Detect which cell encompasses the target text, then output its [x, y] center coordinate. 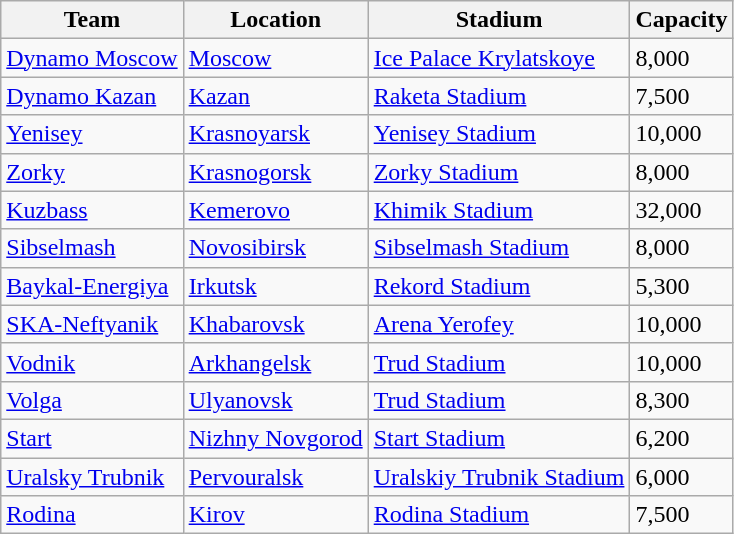
Kirov [276, 515]
32,000 [682, 210]
Team [92, 20]
Raketa Stadium [499, 96]
Sibselmash [92, 248]
Irkutsk [276, 286]
5,300 [682, 286]
Pervouralsk [276, 477]
Krasnoyarsk [276, 134]
Yenisey [92, 134]
Rodina Stadium [499, 515]
Dynamo Moscow [92, 58]
Rekord Stadium [499, 286]
Zorky Stadium [499, 172]
Yenisey Stadium [499, 134]
Kazan [276, 96]
Novosibirsk [276, 248]
Khimik Stadium [499, 210]
Kemerovo [276, 210]
6,200 [682, 438]
Start Stadium [499, 438]
Volga [92, 400]
Nizhny Novgorod [276, 438]
Capacity [682, 20]
Dynamo Kazan [92, 96]
Stadium [499, 20]
Moscow [276, 58]
Ice Palace Krylatskoye [499, 58]
Baykal-Energiya [92, 286]
Ulyanovsk [276, 400]
Arkhangelsk [276, 362]
6,000 [682, 477]
Kuzbass [92, 210]
Rodina [92, 515]
SKA-Neftyanik [92, 324]
Start [92, 438]
8,300 [682, 400]
Uralsky Trubnik [92, 477]
Uralskiy Trubnik Stadium [499, 477]
Arena Yerofey [499, 324]
Vodnik [92, 362]
Location [276, 20]
Sibselmash Stadium [499, 248]
Zorky [92, 172]
Krasnogorsk [276, 172]
Khabarovsk [276, 324]
